Return (X, Y) of the center of cell containing provided text 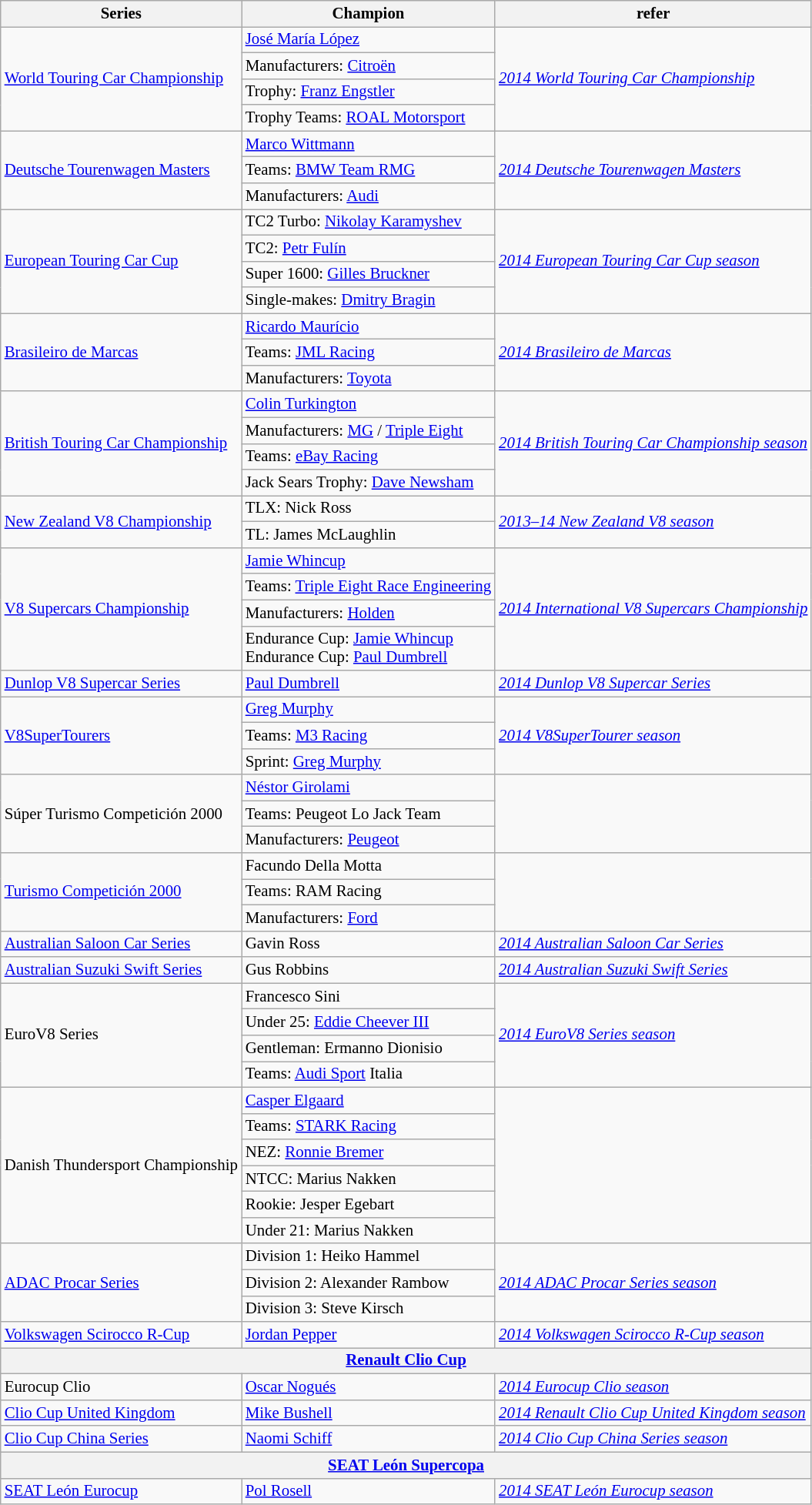
2014 Deutsche Tourenwagen Masters (653, 170)
Endurance Cup: Jamie WhincupEndurance Cup: Paul Dumbrell (368, 648)
Teams: JML Racing (368, 353)
Oscar Nogués (368, 1387)
V8SuperTourers (122, 736)
V8 Supercars Championship (122, 608)
British Touring Car Championship (122, 443)
Teams: Audi Sport Italia (368, 1074)
refer (653, 14)
Manufacturers: Audi (368, 196)
NTCC: Marius Nakken (368, 1179)
Manufacturers: Holden (368, 613)
ADAC Procar Series (122, 1283)
Trophy Teams: ROAL Motorsport (368, 118)
EuroV8 Series (122, 1035)
Casper Elgaard (368, 1100)
Manufacturers: Citroën (368, 65)
European Touring Car Cup (122, 260)
Gus Robbins (368, 970)
TC2: Petr Fulín (368, 248)
Jack Sears Trophy: Dave Newsham (368, 483)
TC2 Turbo: Nikolay Karamyshev (368, 222)
Division 1: Heiko Hammel (368, 1256)
Teams: STARK Racing (368, 1126)
New Zealand V8 Championship (122, 522)
Francesco Sini (368, 996)
Ricardo Maurício (368, 326)
2014 Clio Cup China Series season (653, 1439)
Clio Cup China Series (122, 1439)
Paul Dumbrell (368, 684)
2014 SEAT León Eurocup season (653, 1491)
Néstor Girolami (368, 788)
Australian Saloon Car Series (122, 944)
Rookie: Jesper Egebart (368, 1205)
2014 Eurocup Clio season (653, 1387)
Mike Bushell (368, 1413)
Teams: BMW Team RMG (368, 170)
Manufacturers: MG / Triple Eight (368, 430)
Jordan Pepper (368, 1335)
Division 2: Alexander Rambow (368, 1283)
2014 Renault Clio Cup United Kingdom season (653, 1413)
2014 Brasileiro de Marcas (653, 353)
2014 Australian Saloon Car Series (653, 944)
2014 Australian Suzuki Swift Series (653, 970)
Clio Cup United Kingdom (122, 1413)
Manufacturers: Peugeot (368, 840)
Teams: Peugeot Lo Jack Team (368, 814)
Manufacturers: Toyota (368, 378)
SEAT León Eurocup (122, 1491)
2014 World Touring Car Championship (653, 79)
TLX: Nick Ross (368, 509)
Teams: RAM Racing (368, 892)
Renault Clio Cup (406, 1361)
2014 Dunlop V8 Supercar Series (653, 684)
Super 1600: Gilles Bruckner (368, 274)
Teams: M3 Racing (368, 735)
Champion (368, 14)
2014 ADAC Procar Series season (653, 1283)
Naomi Schiff (368, 1439)
SEAT León Supercopa (406, 1465)
Marco Wittmann (368, 144)
Teams: eBay Racing (368, 457)
TL: James McLaughlin (368, 535)
Australian Suzuki Swift Series (122, 970)
NEZ: Ronnie Bremer (368, 1152)
2014 Volkswagen Scirocco R-Cup season (653, 1335)
Pol Rosell (368, 1491)
Danish Thundersport Championship (122, 1166)
Trophy: Franz Engstler (368, 92)
Brasileiro de Marcas (122, 353)
Sprint: Greg Murphy (368, 761)
2014 British Touring Car Championship season (653, 443)
Gentleman: Ermanno Dionisio (368, 1048)
Greg Murphy (368, 710)
Colin Turkington (368, 404)
Division 3: Steve Kirsch (368, 1309)
Deutsche Tourenwagen Masters (122, 170)
2014 V8SuperTourer season (653, 736)
Teams: Triple Eight Race Engineering (368, 587)
Volkswagen Scirocco R-Cup (122, 1335)
Under 25: Eddie Cheever III (368, 1022)
Jamie Whincup (368, 560)
Under 21: Marius Nakken (368, 1230)
Súper Turismo Competición 2000 (122, 814)
Facundo Della Motta (368, 866)
2014 European Touring Car Cup season (653, 260)
Gavin Ross (368, 944)
Turismo Competición 2000 (122, 892)
2013–14 New Zealand V8 season (653, 522)
Single-makes: Dmitry Bragin (368, 300)
World Touring Car Championship (122, 79)
Eurocup Clio (122, 1387)
Dunlop V8 Supercar Series (122, 684)
José María López (368, 39)
2014 EuroV8 Series season (653, 1035)
2014 International V8 Supercars Championship (653, 608)
Manufacturers: Ford (368, 918)
Series (122, 14)
